Output the (X, Y) coordinate of the center of the cell containing the given text.  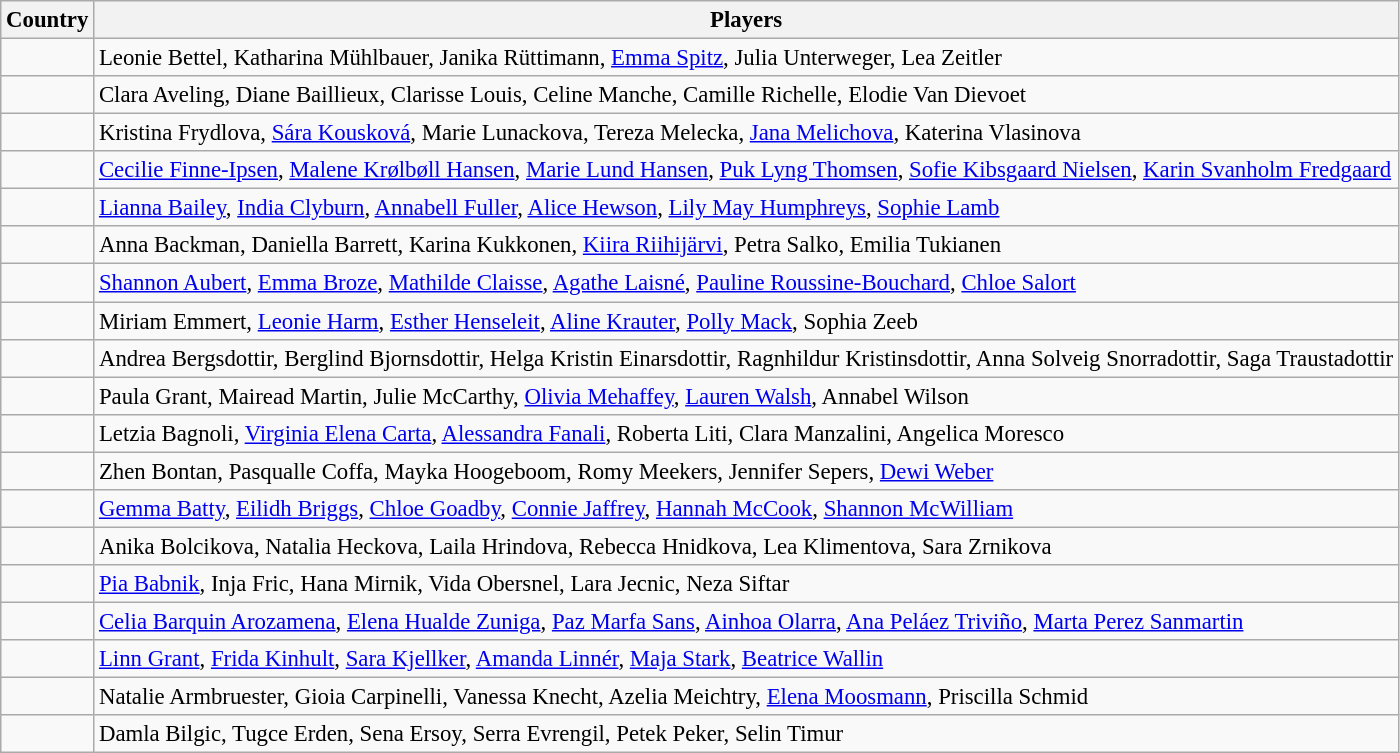
Damla Bilgic, Tugce Erden, Sena Ersoy, Serra Evrengil, Petek Peker, Selin Timur (746, 734)
Clara Aveling, Diane Baillieux, Clarisse Louis, Celine Manche, Camille Richelle, Elodie Van Dievoet (746, 95)
Natalie Armbruester, Gioia Carpinelli, Vanessa Knecht, Azelia Meichtry, Elena Moosmann, Priscilla Schmid (746, 697)
Country (48, 20)
Players (746, 20)
Anna Backman, Daniella Barrett, Karina Kukkonen, Kiira Riihijärvi, Petra Salko, Emilia Tukianen (746, 245)
Gemma Batty, Eilidh Briggs, Chloe Goadby, Connie Jaffrey, Hannah McCook, Shannon McWilliam (746, 509)
Linn Grant, Frida Kinhult, Sara Kjellker, Amanda Linnér, Maja Stark, Beatrice Wallin (746, 659)
Miriam Emmert, Leonie Harm, Esther Henseleit, Aline Krauter, Polly Mack, Sophia Zeeb (746, 321)
Celia Barquin Arozamena, Elena Hualde Zuniga, Paz Marfa Sans, Ainhoa Olarra, Ana Peláez Triviño, Marta Perez Sanmartin (746, 621)
Pia Babnik, Inja Fric, Hana Mirnik, Vida Obersnel, Lara Jecnic, Neza Siftar (746, 584)
Shannon Aubert, Emma Broze, Mathilde Claisse, Agathe Laisné, Pauline Roussine-Bouchard, Chloe Salort (746, 283)
Cecilie Finne-Ipsen, Malene Krølbøll Hansen, Marie Lund Hansen, Puk Lyng Thomsen, Sofie Kibsgaard Nielsen, Karin Svanholm Fredgaard (746, 170)
Zhen Bontan, Pasqualle Coffa, Mayka Hoogeboom, Romy Meekers, Jennifer Sepers, Dewi Weber (746, 471)
Andrea Bergsdottir, Berglind Bjornsdottir, Helga Kristin Einarsdottir, Ragnhildur Kristinsdottir, Anna Solveig Snorradottir, Saga Traustadottir (746, 358)
Lianna Bailey, India Clyburn, Annabell Fuller, Alice Hewson, Lily May Humphreys, Sophie Lamb (746, 208)
Leonie Bettel, Katharina Mühlbauer, Janika Rüttimann, Emma Spitz, Julia Unterweger, Lea Zeitler (746, 58)
Kristina Frydlova, Sára Kousková, Marie Lunackova, Tereza Melecka, Jana Melichova, Katerina Vlasinova (746, 133)
Letzia Bagnoli, Virginia Elena Carta, Alessandra Fanali, Roberta Liti, Clara Manzalini, Angelica Moresco (746, 433)
Paula Grant, Mairead Martin, Julie McCarthy, Olivia Mehaffey, Lauren Walsh, Annabel Wilson (746, 396)
Anika Bolcikova, Natalia Heckova, Laila Hrindova, Rebecca Hnidkova, Lea Klimentova, Sara Zrnikova (746, 546)
